Scan for the cell matching the given text and deliver its [X, Y] coordinate at center. 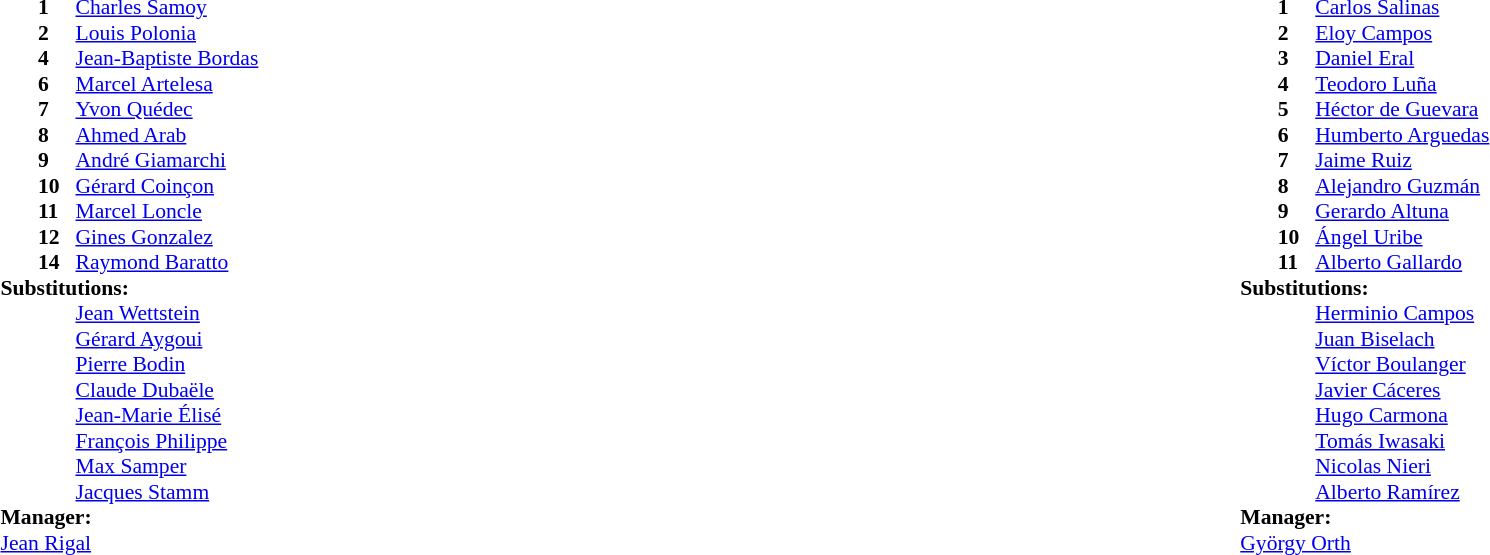
Javier Cáceres [1402, 390]
Hugo Carmona [1402, 415]
5 [1297, 109]
Nicolas Nieri [1402, 467]
André Giamarchi [168, 161]
Ahmed Arab [168, 135]
Jean Wettstein [168, 313]
Alejandro Guzmán [1402, 186]
Héctor de Guevara [1402, 109]
Louis Polonia [168, 33]
Ángel Uribe [1402, 237]
Pierre Bodin [168, 365]
Víctor Boulanger [1402, 365]
Alberto Ramírez [1402, 492]
Raymond Baratto [168, 263]
Gérard Aygoui [168, 339]
Max Samper [168, 467]
Jean-Baptiste Bordas [168, 59]
Jean-Marie Élisé [168, 415]
Herminio Campos [1402, 313]
Gérard Coinçon [168, 186]
Jaime Ruiz [1402, 161]
Gines Gonzalez [168, 237]
François Philippe [168, 441]
Daniel Eral [1402, 59]
Humberto Arguedas [1402, 135]
Alberto Gallardo [1402, 263]
Juan Biselach [1402, 339]
Marcel Loncle [168, 211]
3 [1297, 59]
12 [57, 237]
Marcel Artelesa [168, 84]
Jacques Stamm [168, 492]
Eloy Campos [1402, 33]
Teodoro Luña [1402, 84]
Gerardo Altuna [1402, 211]
Yvon Quédec [168, 109]
Claude Dubaële [168, 390]
14 [57, 263]
Tomás Iwasaki [1402, 441]
